Search for the cell housing the specified text and yield its [X, Y] center coordinate. 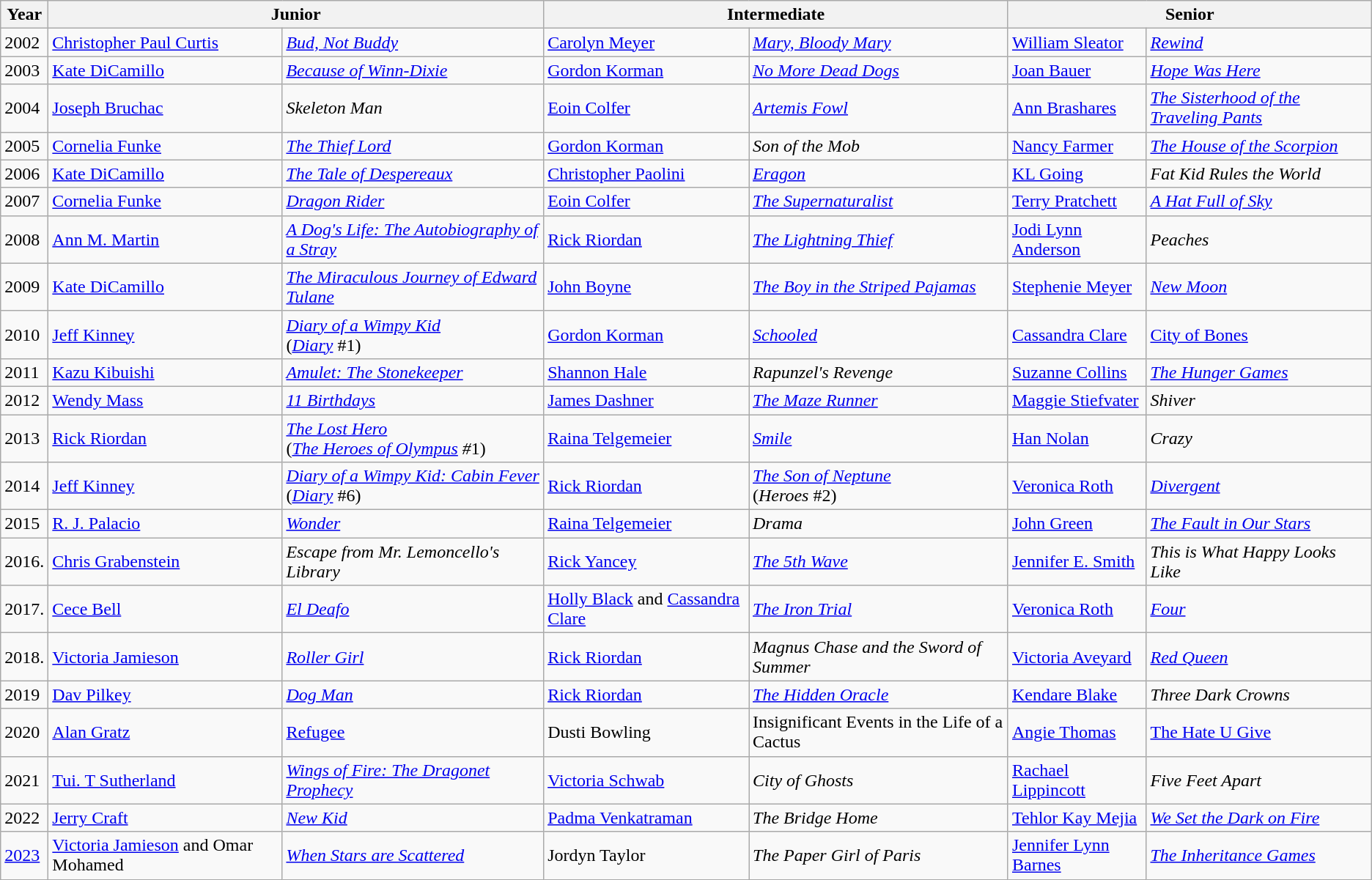
A Hat Full of Sky [1259, 201]
Holly Black and Cassandra Clare [646, 610]
The Hunger Games [1259, 372]
Wings of Fire: The Dragonet Prophecy [413, 780]
2022 [25, 818]
Cassandra Clare [1077, 334]
Kendare Blake [1077, 695]
Peaches [1259, 239]
Ann M. Martin [166, 239]
2006 [25, 174]
Angie Thomas [1077, 733]
This is What Happy Looks Like [1259, 561]
We Set the Dark on Fire [1259, 818]
Artemis Fowl [879, 108]
Joseph Bruchac [166, 108]
Kazu Kibuishi [166, 372]
Wendy Mass [166, 400]
Son of the Mob [879, 146]
Fat Kid Rules the World [1259, 174]
Three Dark Crowns [1259, 695]
Jodi Lynn Anderson [1077, 239]
2019 [25, 695]
2017. [25, 610]
Four [1259, 610]
2005 [25, 146]
Eragon [879, 174]
Red Queen [1259, 657]
Schooled [879, 334]
Jordyn Taylor [646, 856]
Skeleton Man [413, 108]
Rewind [1259, 42]
Mary, Bloody Mary [879, 42]
Dav Pilkey [166, 695]
Carolyn Meyer [646, 42]
2003 [25, 70]
Christopher Paolini [646, 174]
John Boyne [646, 287]
2007 [25, 201]
11 Birthdays [413, 400]
Diary of a Wimpy Kid (Diary #1) [413, 334]
Alan Gratz [166, 733]
The House of the Scorpion [1259, 146]
Intermediate [776, 15]
Jerry Craft [166, 818]
Year [25, 15]
Stephenie Meyer [1077, 287]
City of Ghosts [879, 780]
The Inheritance Games [1259, 856]
Refugee [413, 733]
Shannon Hale [646, 372]
Roller Girl [413, 657]
Victoria Schwab [646, 780]
Insignificant Events in the Life of a Cactus [879, 733]
KL Going [1077, 174]
No More Dead Dogs [879, 70]
The Iron Trial [879, 610]
Han Nolan [1077, 438]
Terry Pratchett [1077, 201]
The Boy in the Striped Pajamas [879, 287]
Magnus Chase and the Sword of Summer [879, 657]
Dragon Rider [413, 201]
The Lost Hero (The Heroes of Olympus #1) [413, 438]
Nancy Farmer [1077, 146]
Divergent [1259, 487]
2016. [25, 561]
2014 [25, 487]
William Sleator [1077, 42]
A Dog's Life: The Autobiography of a Stray [413, 239]
2020 [25, 733]
Diary of a Wimpy Kid: Cabin Fever (Diary #6) [413, 487]
The Bridge Home [879, 818]
City of Bones [1259, 334]
Joan Bauer [1077, 70]
Bud, Not Buddy [413, 42]
Ann Brashares [1077, 108]
Rachael Lippincott [1077, 780]
2004 [25, 108]
New Moon [1259, 287]
2015 [25, 524]
Padma Venkatraman [646, 818]
John Green [1077, 524]
Dusti Bowling [646, 733]
The 5th Wave [879, 561]
2010 [25, 334]
Victoria Aveyard [1077, 657]
When Stars are Scattered [413, 856]
Drama [879, 524]
2013 [25, 438]
Wonder [413, 524]
Chris Grabenstein [166, 561]
James Dashner [646, 400]
Victoria Jamieson [166, 657]
The Maze Runner [879, 400]
Five Feet Apart [1259, 780]
Hope Was Here [1259, 70]
Smile [879, 438]
Tui. T Sutherland [166, 780]
2012 [25, 400]
The Hidden Oracle [879, 695]
El Deafo [413, 610]
The Lightning Thief [879, 239]
2008 [25, 239]
The Miraculous Journey of Edward Tulane [413, 287]
The Son of Neptune (Heroes #2) [879, 487]
Escape from Mr. Lemoncello's Library [413, 561]
2021 [25, 780]
Jennifer E. Smith [1077, 561]
Shiver [1259, 400]
The Thief Lord [413, 146]
The Hate U Give [1259, 733]
The Tale of Despereaux [413, 174]
Jennifer Lynn Barnes [1077, 856]
The Paper Girl of Paris [879, 856]
Victoria Jamieson and Omar Mohamed [166, 856]
Because of Winn-Dixie [413, 70]
Christopher Paul Curtis [166, 42]
2018. [25, 657]
2023 [25, 856]
Crazy [1259, 438]
2011 [25, 372]
New Kid [413, 818]
Rick Yancey [646, 561]
Maggie Stiefvater [1077, 400]
The Fault in Our Stars [1259, 524]
The Sisterhood of the Traveling Pants [1259, 108]
2002 [25, 42]
R. J. Palacio [166, 524]
Rapunzel's Revenge [879, 372]
Amulet: The Stonekeeper [413, 372]
Dog Man [413, 695]
2009 [25, 287]
The Supernaturalist [879, 201]
Cece Bell [166, 610]
Suzanne Collins [1077, 372]
Tehlor Kay Mejia [1077, 818]
Junior [296, 15]
Senior [1190, 15]
